Return [X, Y] of the center of cell containing provided text 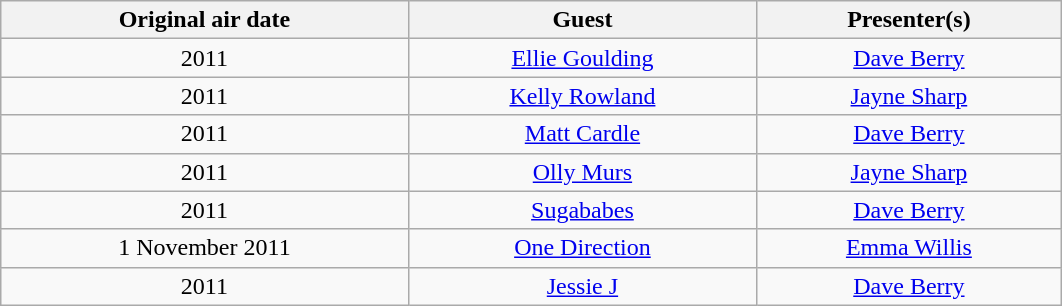
Kelly Rowland [582, 96]
Olly Murs [582, 172]
Jessie J [582, 286]
Original air date [204, 20]
Guest [582, 20]
Presenter(s) [909, 20]
Emma Willis [909, 248]
One Direction [582, 248]
Sugababes [582, 210]
Ellie Goulding [582, 58]
1 November 2011 [204, 248]
Matt Cardle [582, 134]
